Scan for the cell matching the given text and deliver its [X, Y] coordinate at center. 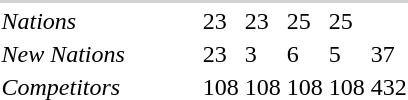
6 [304, 54]
3 [262, 54]
New Nations [63, 54]
37 [388, 54]
5 [346, 54]
Nations [63, 21]
